Pinpoint the cell where the given text exists, returning its (X, Y) midpoint coordinate. 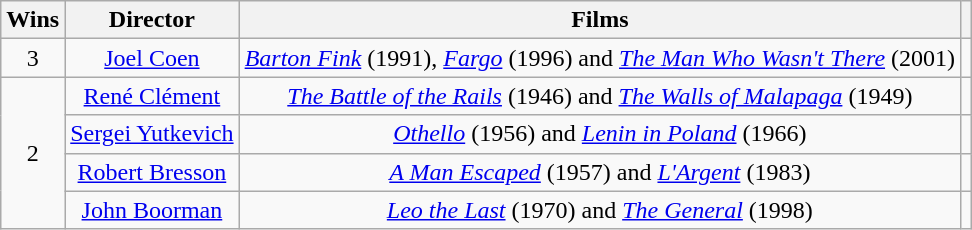
Joel Coen (152, 58)
Barton Fink (1991), Fargo (1996) and The Man Who Wasn't There (2001) (600, 58)
Othello (1956) and Lenin in Poland (1966) (600, 134)
3 (33, 58)
John Boorman (152, 210)
Leo the Last (1970) and The General (1998) (600, 210)
Sergei Yutkevich (152, 134)
Director (152, 20)
Films (600, 20)
René Clément (152, 96)
The Battle of the Rails (1946) and The Walls of Malapaga (1949) (600, 96)
2 (33, 153)
A Man Escaped (1957) and L'Argent (1983) (600, 172)
Robert Bresson (152, 172)
Wins (33, 20)
